For the text-containing cell, return its midpoint in (X, Y) coordinate format. 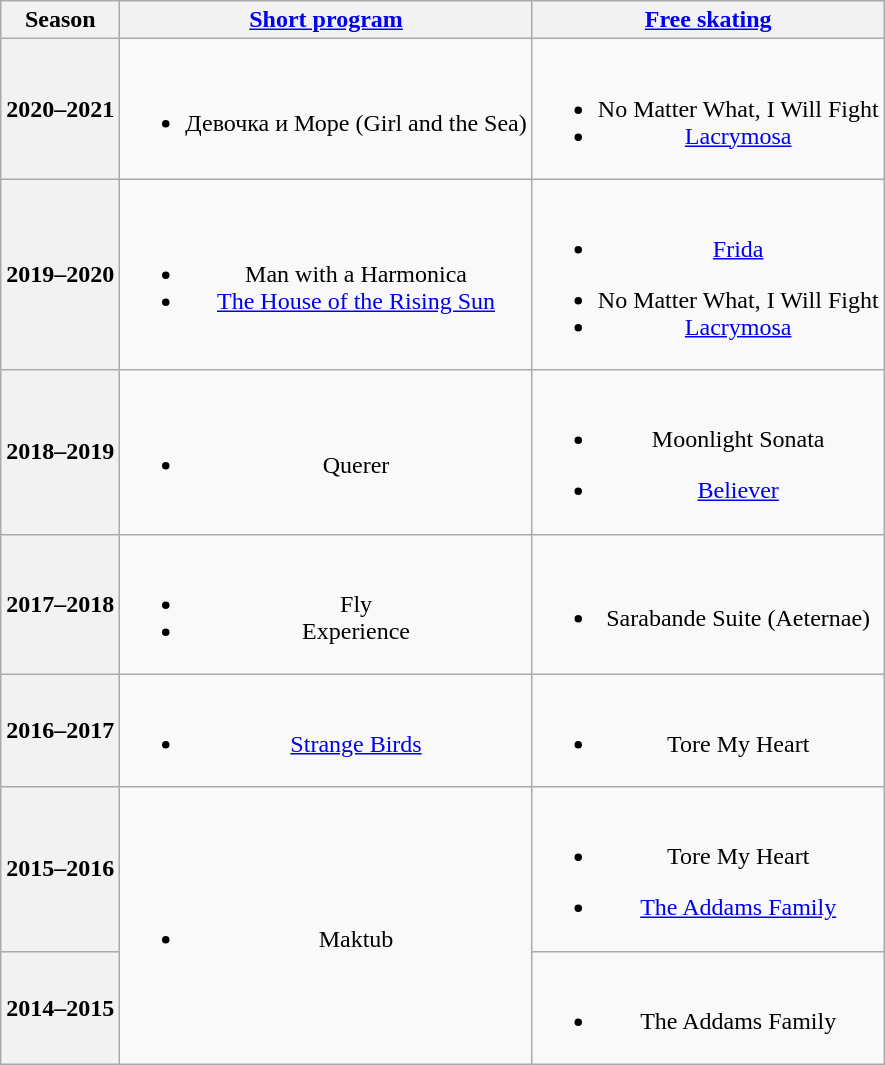
Man with a Harmonica The House of the Rising Sun (326, 274)
Fly Experience (326, 604)
No Matter What, I Will Fight Lacrymosa (708, 109)
Querer (326, 452)
Moonlight Sonata Believer (708, 452)
2018–2019 (60, 452)
2017–2018 (60, 604)
2015–2016 (60, 869)
Strange Birds (326, 730)
Season (60, 20)
Tore My Heart (708, 730)
2019–2020 (60, 274)
The Addams Family (708, 1008)
2016–2017 (60, 730)
2020–2021 (60, 109)
Maktub (326, 926)
Девочка и Море (Girl and the Sea) (326, 109)
2014–2015 (60, 1008)
Frida No Matter What, I Will Fight Lacrymosa (708, 274)
Short program (326, 20)
Free skating (708, 20)
Sarabande Suite (Aeternae) (708, 604)
Tore My Heart The Addams Family (708, 869)
